Find where the given text appears and provide that cell's center as [x, y] coordinate. 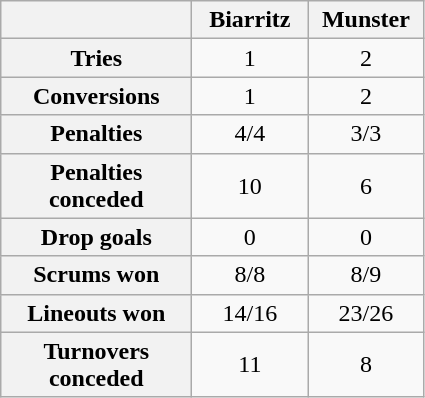
Biarritz [250, 20]
Lineouts won [96, 313]
Munster [366, 20]
10 [250, 186]
8 [366, 364]
Tries [96, 58]
6 [366, 186]
Penalties conceded [96, 186]
Turnovers conceded [96, 364]
8/9 [366, 275]
23/26 [366, 313]
3/3 [366, 134]
11 [250, 364]
Conversions [96, 96]
4/4 [250, 134]
8/8 [250, 275]
14/16 [250, 313]
Scrums won [96, 275]
Drop goals [96, 237]
Penalties [96, 134]
